Capture the cell that displays the provided text and extract its (x, y) central coordinate. 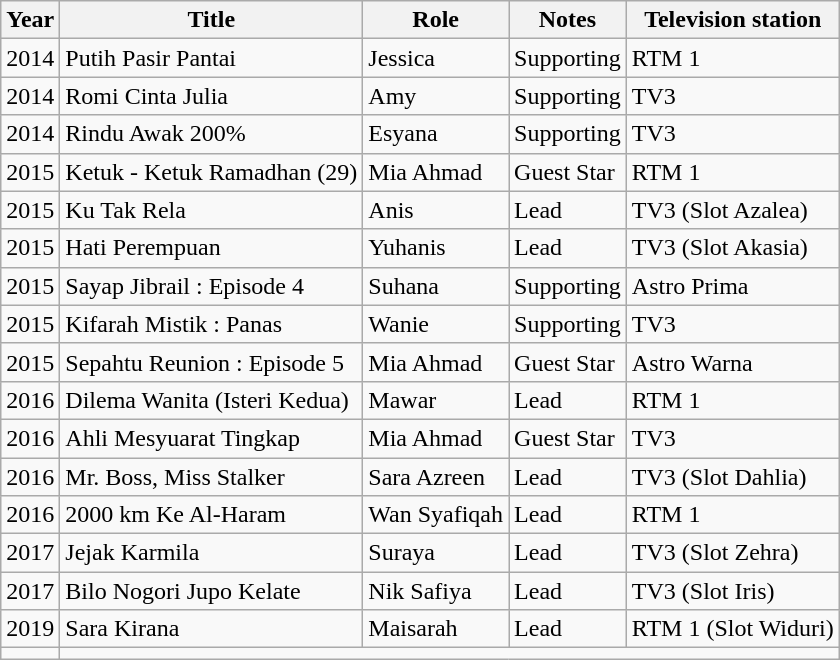
Putih Pasir Pantai (212, 58)
Astro Prima (732, 286)
Maisarah (436, 629)
Suhana (436, 286)
Bilo Nogori Jupo Kelate (212, 591)
TV3 (Slot Dahlia) (732, 477)
Role (436, 20)
Notes (568, 20)
Wanie (436, 324)
Sara Kirana (212, 629)
Dilema Wanita (Isteri Kedua) (212, 400)
Title (212, 20)
Jessica (436, 58)
Suraya (436, 553)
2019 (30, 629)
Amy (436, 96)
Nik Safiya (436, 591)
Sara Azreen (436, 477)
Television station (732, 20)
Rindu Awak 200% (212, 134)
Yuhanis (436, 248)
Wan Syafiqah (436, 515)
TV3 (Slot Azalea) (732, 210)
TV3 (Slot Akasia) (732, 248)
Ku Tak Rela (212, 210)
Sayap Jibrail : Episode 4 (212, 286)
Esyana (436, 134)
Kifarah Mistik : Panas (212, 324)
Sepahtu Reunion : Episode 5 (212, 362)
Mawar (436, 400)
Astro Warna (732, 362)
TV3 (Slot Zehra) (732, 553)
Anis (436, 210)
Jejak Karmila (212, 553)
Ketuk - Ketuk Ramadhan (29) (212, 172)
Mr. Boss, Miss Stalker (212, 477)
Year (30, 20)
Ahli Mesyuarat Tingkap (212, 438)
2000 km Ke Al-Haram (212, 515)
Romi Cinta Julia (212, 96)
RTM 1 (Slot Widuri) (732, 629)
Hati Perempuan (212, 248)
TV3 (Slot Iris) (732, 591)
